Scan for the cell matching the given text and deliver its (X, Y) coordinate at center. 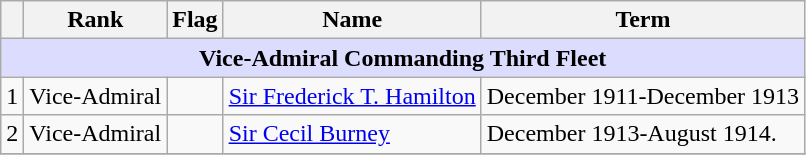
Rank (96, 20)
2 (12, 134)
1 (12, 96)
Flag (195, 20)
Sir Frederick T. Hamilton (352, 96)
Name (352, 20)
December 1913-August 1914. (642, 134)
Vice-Admiral Commanding Third Fleet (403, 58)
December 1911-December 1913 (642, 96)
Sir Cecil Burney (352, 134)
Term (642, 20)
